Provide the (X, Y) coordinate of the cell's center where the given text is located.  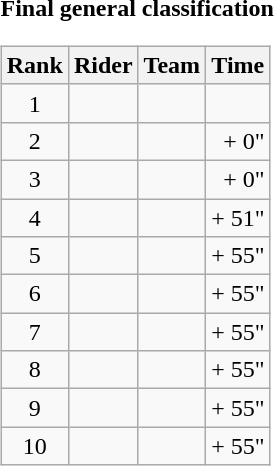
6 (34, 294)
Rank (34, 65)
8 (34, 370)
2 (34, 141)
9 (34, 408)
10 (34, 446)
Team (172, 65)
4 (34, 217)
3 (34, 179)
Time (238, 65)
7 (34, 332)
Rider (103, 65)
+ 51" (238, 217)
1 (34, 103)
5 (34, 256)
